Extract the (X, Y) coordinate from the center of the cell holding the provided text.  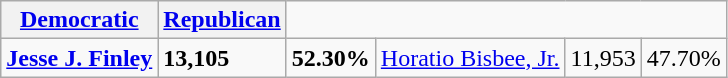
11,953 (603, 58)
47.70% (684, 58)
Democratic (80, 20)
Horatio Bisbee, Jr. (470, 58)
Jesse J. Finley (80, 58)
Republican (222, 20)
52.30% (330, 58)
13,105 (222, 58)
